Return (x, y) of the center of cell containing provided text 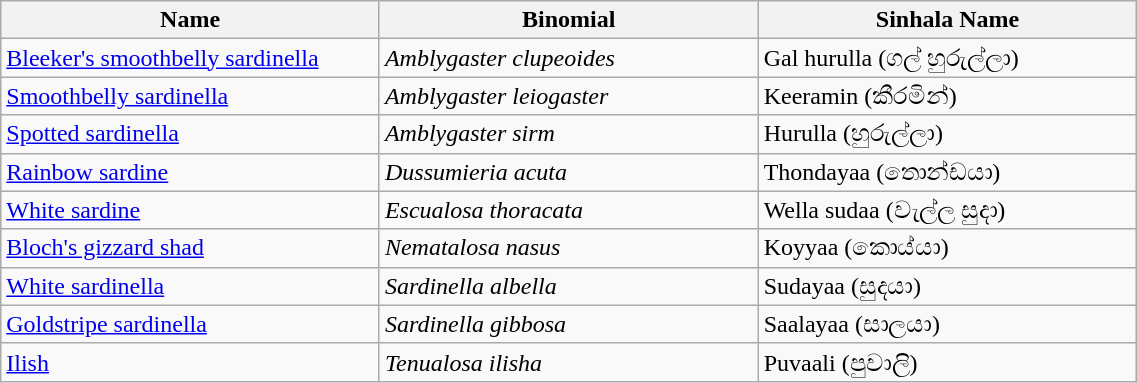
Nematalosa nasus (568, 248)
Sardinella gibbosa (568, 324)
Amblygaster clupeoides (568, 58)
Thondayaa (තොන්ඩයා) (948, 172)
Hurulla (හුරුල්ලා) (948, 134)
Gal hurulla (ගල් හුරුල්ලා) (948, 58)
Keeramin (කීරමින්) (948, 96)
Tenualosa ilisha (568, 362)
Goldstripe sardinella (190, 324)
Smoothbelly sardinella (190, 96)
Escualosa thoracata (568, 210)
Dussumieria acuta (568, 172)
Amblygaster sirm (568, 134)
Bleeker's smoothbelly sardinella (190, 58)
White sardine (190, 210)
Sinhala Name (948, 20)
Puvaali (පුවාලි) (948, 362)
Koyyaa (කොය්යා) (948, 248)
Bloch's gizzard shad (190, 248)
Sardinella albella (568, 286)
Rainbow sardine (190, 172)
Saalayaa (සාලයා) (948, 324)
Binomial (568, 20)
Amblygaster leiogaster (568, 96)
White sardinella (190, 286)
Name (190, 20)
Ilish (190, 362)
Wella sudaa (වැල්ල සුදා) (948, 210)
Sudayaa (සුදයා) (948, 286)
Spotted sardinella (190, 134)
